Pinpoint the cell where the given text exists, returning its (X, Y) midpoint coordinate. 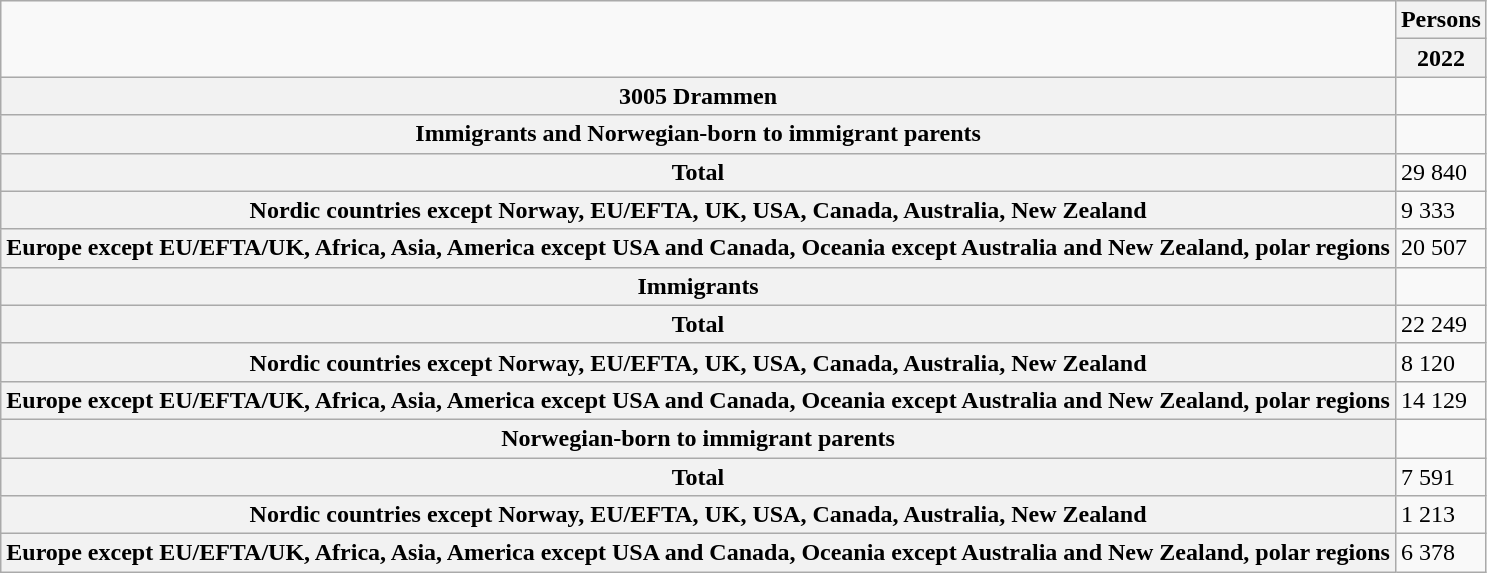
Immigrants (698, 286)
9 333 (1440, 210)
6 378 (1440, 553)
8 120 (1440, 362)
14 129 (1440, 400)
Immigrants and Norwegian-born to immigrant parents (698, 134)
1 213 (1440, 515)
Persons (1440, 20)
3005 Drammen (698, 96)
Norwegian-born to immigrant parents (698, 438)
20 507 (1440, 248)
22 249 (1440, 324)
7 591 (1440, 477)
29 840 (1440, 172)
2022 (1440, 58)
